Determine the (X, Y) coordinate at the center of the cell enclosing the given text.  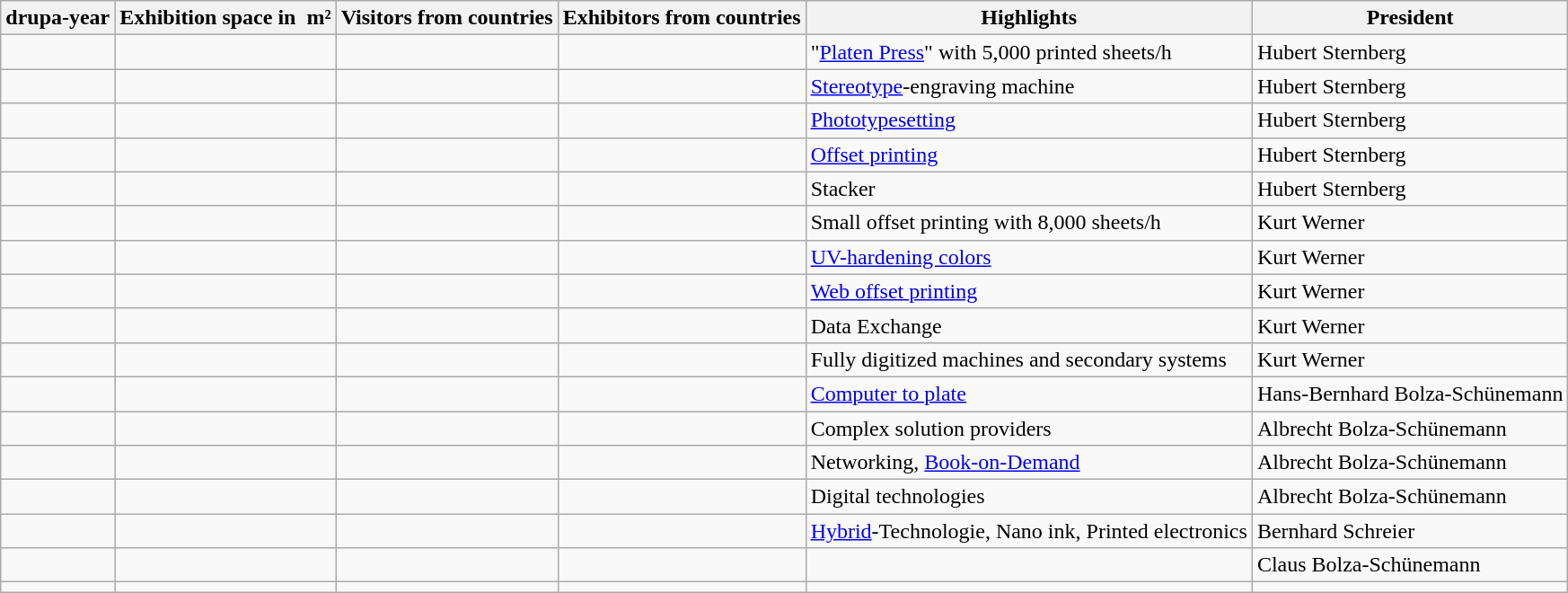
Stacker (1029, 189)
Exhibition space in m² (225, 18)
Visitors from countries (447, 18)
Stereotype-engraving machine (1029, 86)
Complex solution providers (1029, 429)
Hybrid-Technologie, Nano ink, Printed electronics (1029, 531)
President (1410, 18)
Exhibitors from countries (682, 18)
drupa-year (57, 18)
Highlights (1029, 18)
Fully digitized machines and secondary systems (1029, 359)
Claus Bolza-Schünemann (1410, 565)
UV-hardening colors (1029, 257)
Networking, Book-on-Demand (1029, 463)
Bernhard Schreier (1410, 531)
Offset printing (1029, 155)
"Platen Press" with 5,000 printed sheets/h (1029, 52)
Data Exchange (1029, 325)
Computer to plate (1029, 394)
Phototypesetting (1029, 120)
Hans-Bernhard Bolza-Schünemann (1410, 394)
Digital technologies (1029, 497)
Web offset printing (1029, 291)
Small offset printing with 8,000 sheets/h (1029, 223)
